Detect which cell encompasses the target text, then output its (x, y) center coordinate. 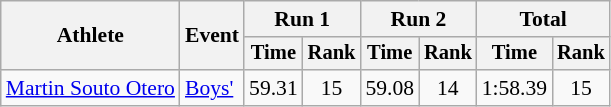
Martin Souto Otero (90, 88)
Run 2 (418, 19)
Run 1 (302, 19)
59.31 (274, 88)
Boys' (212, 88)
Total (544, 19)
Event (212, 36)
1:58.39 (514, 88)
14 (448, 88)
59.08 (390, 88)
Athlete (90, 36)
